Pinpoint the cell where the given text exists, returning its [x, y] midpoint coordinate. 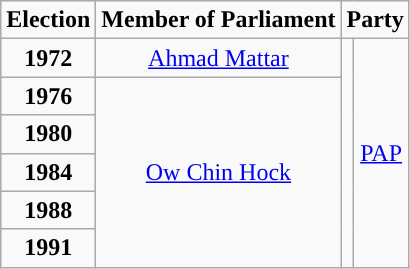
PAP [382, 153]
1984 [48, 172]
Member of Parliament [218, 20]
1991 [48, 248]
Ow Chin Hock [218, 172]
1976 [48, 96]
1988 [48, 210]
Party [375, 20]
1972 [48, 58]
Ahmad Mattar [218, 58]
Election [48, 20]
1980 [48, 134]
